Determine the (X, Y) coordinate at the center of the cell enclosing the given text.  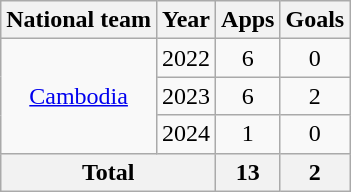
13 (248, 172)
2023 (186, 96)
1 (248, 134)
Apps (248, 20)
Cambodia (79, 96)
Year (186, 20)
Goals (315, 20)
Total (108, 172)
2024 (186, 134)
2022 (186, 58)
National team (79, 20)
